Provide the (X, Y) coordinate of the cell's center where the given text is located.  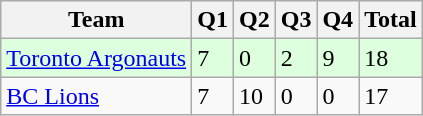
9 (338, 58)
Team (96, 20)
10 (254, 96)
Toronto Argonauts (96, 58)
Q4 (338, 20)
Q2 (254, 20)
17 (391, 96)
BC Lions (96, 96)
Q1 (213, 20)
Total (391, 20)
Q3 (296, 20)
2 (296, 58)
18 (391, 58)
